Identify which cell holds the provided text, then report its [X, Y] central coordinate. 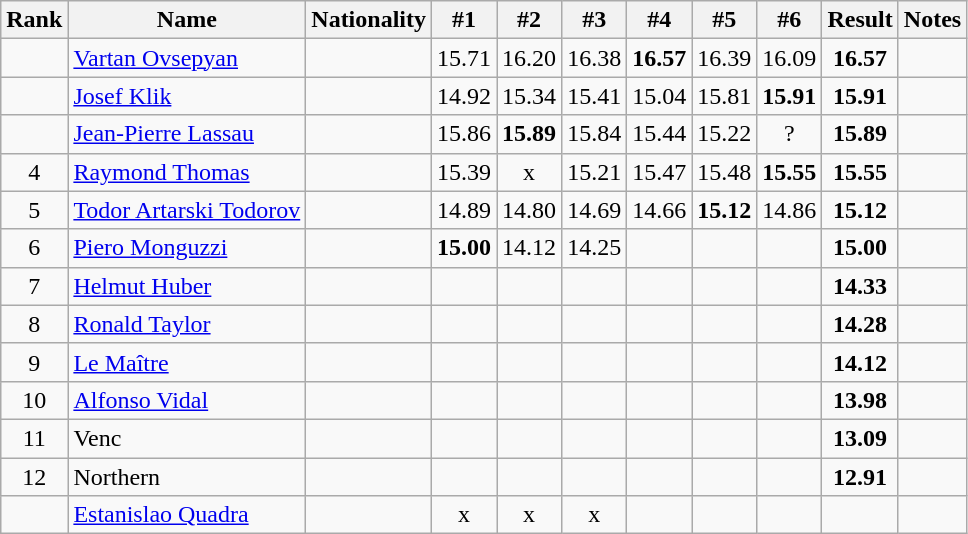
Piero Monguzzi [187, 248]
15.22 [724, 134]
10 [34, 400]
15.81 [724, 96]
13.09 [860, 438]
Result [860, 20]
Vartan Ovsepyan [187, 58]
13.98 [860, 400]
#4 [660, 20]
15.86 [464, 134]
16.38 [594, 58]
12 [34, 477]
Northern [187, 477]
Josef Klik [187, 96]
#5 [724, 20]
Name [187, 20]
#3 [594, 20]
15.21 [594, 172]
15.48 [724, 172]
14.80 [530, 210]
15.71 [464, 58]
Notes [932, 20]
15.47 [660, 172]
11 [34, 438]
15.84 [594, 134]
Estanislao Quadra [187, 515]
Raymond Thomas [187, 172]
12.91 [860, 477]
Ronald Taylor [187, 324]
#2 [530, 20]
Helmut Huber [187, 286]
Rank [34, 20]
15.44 [660, 134]
14.66 [660, 210]
9 [34, 362]
8 [34, 324]
14.33 [860, 286]
4 [34, 172]
16.39 [724, 58]
14.25 [594, 248]
5 [34, 210]
#1 [464, 20]
Venc [187, 438]
6 [34, 248]
7 [34, 286]
15.39 [464, 172]
15.41 [594, 96]
Todor Artarski Todorov [187, 210]
Nationality [369, 20]
#6 [790, 20]
? [790, 134]
15.34 [530, 96]
Alfonso Vidal [187, 400]
14.69 [594, 210]
14.89 [464, 210]
Jean-Pierre Lassau [187, 134]
16.09 [790, 58]
14.28 [860, 324]
15.04 [660, 96]
14.92 [464, 96]
14.86 [790, 210]
16.20 [530, 58]
Le Maître [187, 362]
